Provide the [x, y] coordinate of the cell's center where the given text is located.  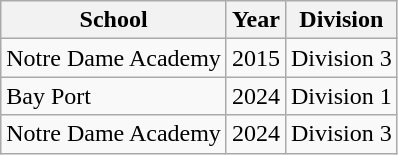
2015 [256, 58]
Division 1 [341, 96]
Year [256, 20]
Bay Port [114, 96]
Division [341, 20]
School [114, 20]
